Scan for the cell matching the given text and deliver its (X, Y) coordinate at center. 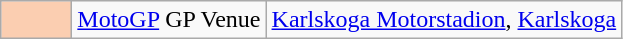
MotoGP GP Venue (169, 20)
Karlskoga Motorstadion, Karlskoga (444, 20)
